Provide the [x, y] coordinate of the cell's center where the given text is located.  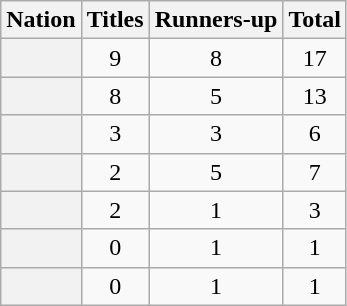
6 [315, 134]
9 [115, 58]
17 [315, 58]
Total [315, 20]
Titles [115, 20]
13 [315, 96]
Nation [41, 20]
7 [315, 172]
Runners-up [216, 20]
